Determine the [x, y] coordinate at the center of the cell enclosing the given text.  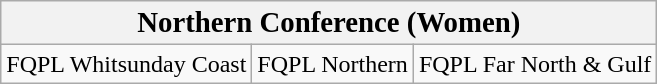
FQPL Northern [333, 64]
FQPL Whitsunday Coast [126, 64]
FQPL Far North & Gulf [535, 64]
Northern Conference (Women) [329, 23]
